Capture the cell that displays the provided text and extract its [x, y] central coordinate. 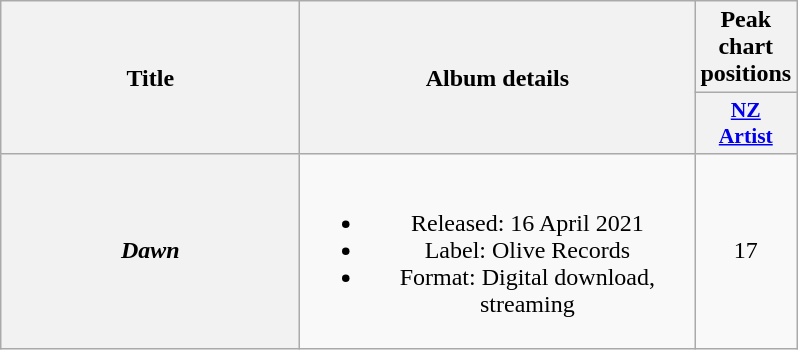
Peak chart positions [746, 47]
Title [150, 78]
Album details [498, 78]
Released: 16 April 2021Label: Olive RecordsFormat: Digital download, streaming [498, 251]
17 [746, 251]
Dawn [150, 251]
NZArtist [746, 124]
